Determine the [x, y] coordinate at the center of the cell enclosing the given text.  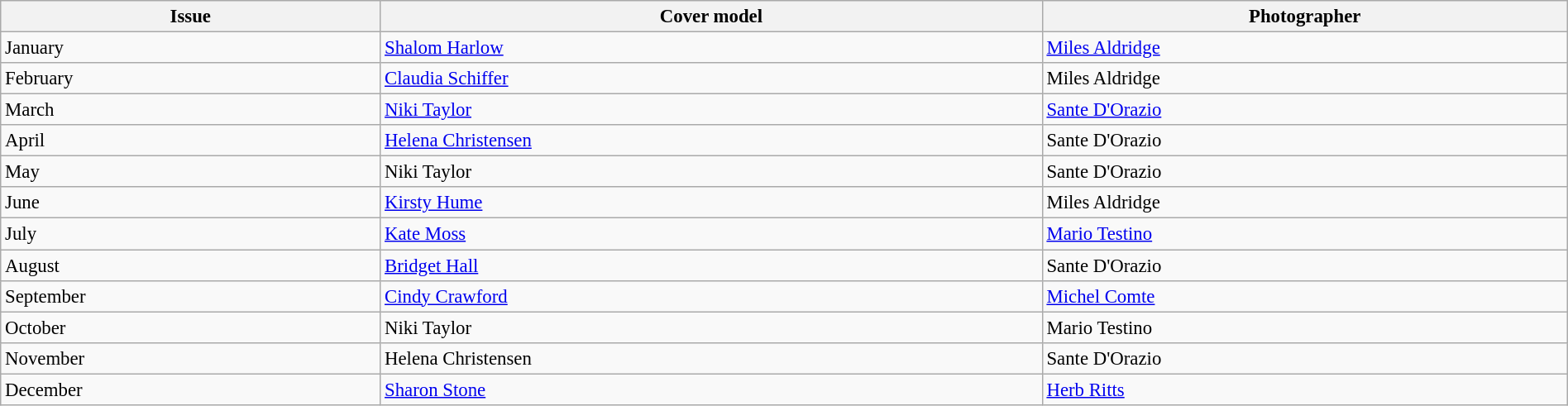
Issue [190, 17]
Kirsty Hume [711, 203]
Shalom Harlow [711, 48]
Herb Ritts [1305, 389]
October [190, 327]
Sharon Stone [711, 389]
Bridget Hall [711, 265]
Cover model [711, 17]
Photographer [1305, 17]
December [190, 389]
May [190, 172]
June [190, 203]
August [190, 265]
February [190, 79]
January [190, 48]
Cindy Crawford [711, 296]
March [190, 110]
September [190, 296]
Michel Comte [1305, 296]
Kate Moss [711, 234]
July [190, 234]
November [190, 358]
April [190, 141]
Claudia Schiffer [711, 79]
